Locate the cell with the specified text and output its [x, y] center coordinate. 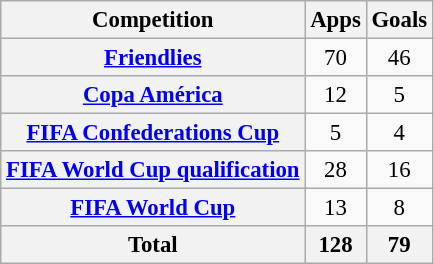
Competition [153, 20]
FIFA World Cup qualification [153, 170]
Goals [399, 20]
8 [399, 208]
Copa América [153, 95]
FIFA World Cup [153, 208]
79 [399, 245]
FIFA Confederations Cup [153, 133]
13 [336, 208]
Total [153, 245]
28 [336, 170]
Friendlies [153, 58]
70 [336, 58]
128 [336, 245]
4 [399, 133]
16 [399, 170]
12 [336, 95]
46 [399, 58]
Apps [336, 20]
